Extract the [x, y] coordinate from the center of the cell holding the provided text.  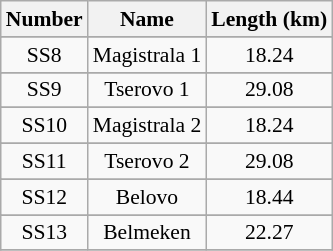
Belovo [148, 197]
Tserovo 1 [148, 90]
SS10 [44, 126]
SS11 [44, 162]
SS9 [44, 90]
SS13 [44, 233]
Length (km) [269, 19]
Magistrala 1 [148, 55]
Magistrala 2 [148, 126]
Name [148, 19]
Tserovo 2 [148, 162]
18.44 [269, 197]
SS8 [44, 55]
Belmeken [148, 233]
SS12 [44, 197]
Number [44, 19]
22.27 [269, 233]
